Return (X, Y) of the center of cell containing provided text 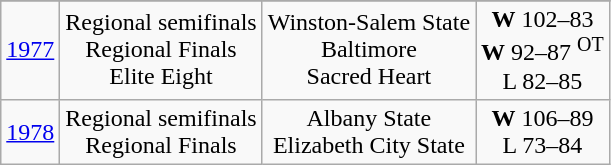
Winston-Salem StateBaltimoreSacred Heart (368, 50)
W 102–83W 92–87 OTL 82–85 (543, 50)
Regional semifinalsRegional FinalsElite Eight (161, 50)
W 106–89L 73–84 (543, 132)
Albany StateElizabeth City State (368, 132)
1977 (30, 50)
Regional semifinalsRegional Finals (161, 132)
1978 (30, 132)
